Search for the cell housing the specified text and yield its (X, Y) center coordinate. 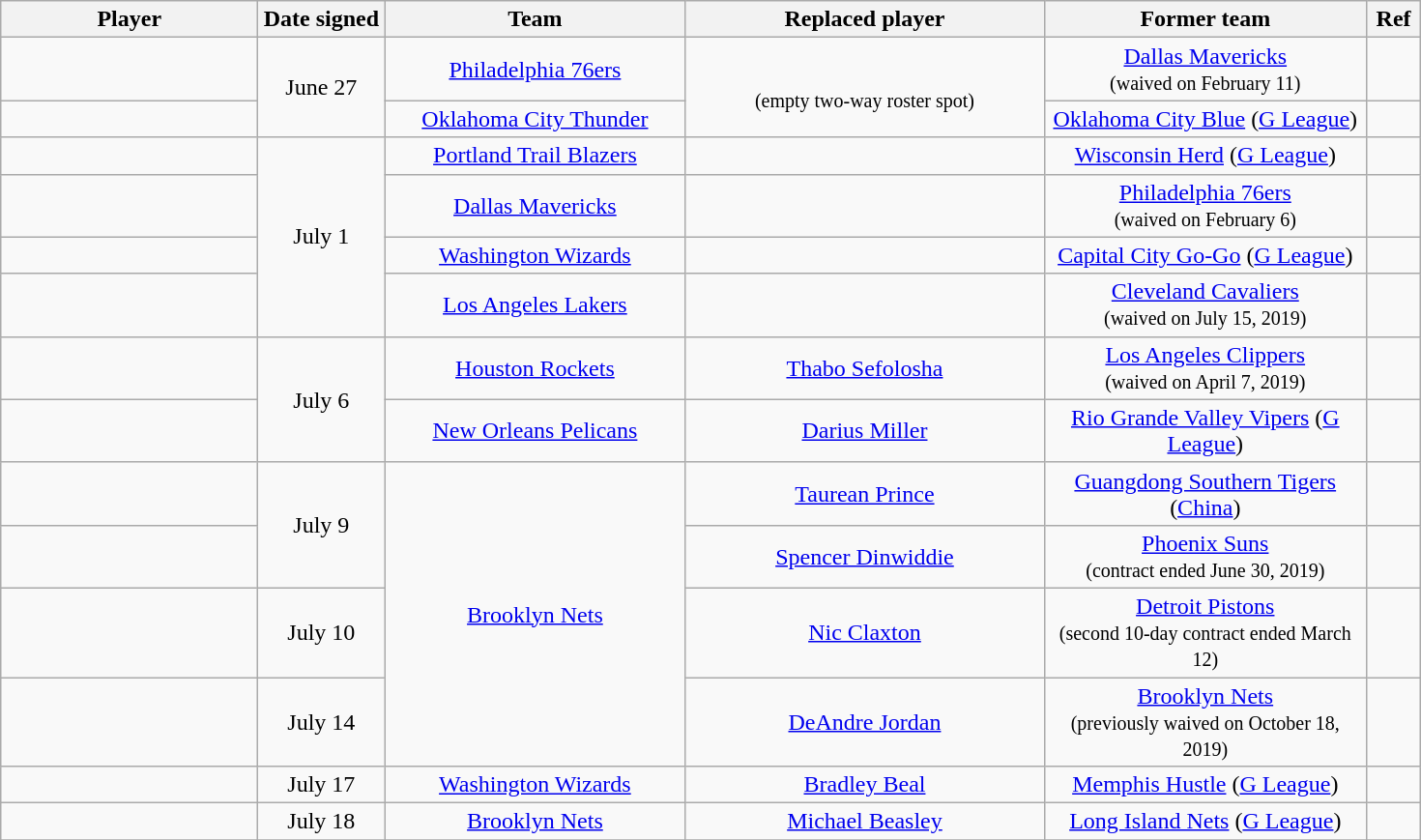
Date signed (321, 19)
Spencer Dinwiddie (864, 557)
July 9 (321, 525)
Phoenix Suns(contract ended June 30, 2019) (1205, 557)
Dallas Mavericks(waived on February 11) (1205, 70)
Houston Rockets (536, 367)
Player (130, 19)
Ref (1394, 19)
July 6 (321, 399)
Taurean Prince (864, 493)
July 1 (321, 237)
Capital City Go-Go (G League) (1205, 255)
(empty two-way roster spot) (864, 87)
Rio Grande Valley Vipers (G League) (1205, 431)
Dallas Mavericks (536, 205)
Former team (1205, 19)
Memphis Hustle (G League) (1205, 785)
Thabo Sefolosha (864, 367)
July 18 (321, 822)
Detroit Pistons(second 10-day contract ended March 12) (1205, 632)
Brooklyn Nets(previously waived on October 18, 2019) (1205, 721)
Los Angeles Clippers(waived on April 7, 2019) (1205, 367)
June 27 (321, 87)
July 17 (321, 785)
Long Island Nets (G League) (1205, 822)
Philadelphia 76ers(waived on February 6) (1205, 205)
Michael Beasley (864, 822)
Bradley Beal (864, 785)
Oklahoma City Thunder (536, 119)
Oklahoma City Blue (G League) (1205, 119)
Wisconsin Herd (G League) (1205, 156)
Guangdong Southern Tigers (China) (1205, 493)
Portland Trail Blazers (536, 156)
Darius Miller (864, 431)
July 14 (321, 721)
Replaced player (864, 19)
DeAndre Jordan (864, 721)
July 10 (321, 632)
Nic Claxton (864, 632)
New Orleans Pelicans (536, 431)
Philadelphia 76ers (536, 70)
Cleveland Cavaliers(waived on July 15, 2019) (1205, 305)
Team (536, 19)
Los Angeles Lakers (536, 305)
